Return [X, Y] of the center of cell containing provided text 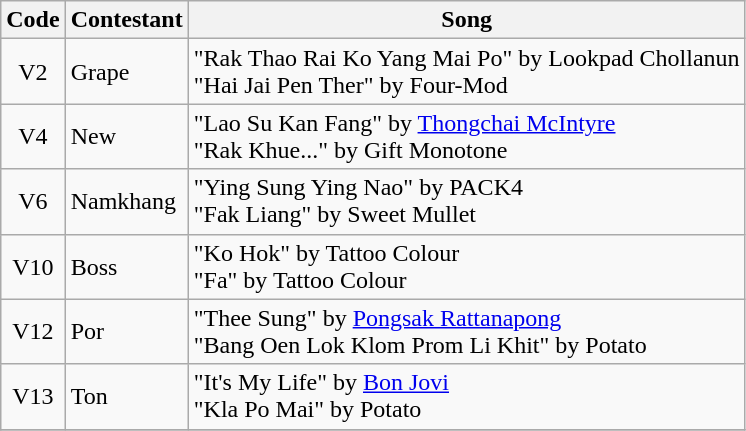
"Thee Sung" by Pongsak Rattanapong"Bang Oen Lok Klom Prom Li Khit" by Potato [466, 332]
V10 [33, 266]
Ton [126, 396]
Por [126, 332]
Code [33, 20]
V4 [33, 136]
Grape [126, 72]
"Ying Sung Ying Nao" by PACK4"Fak Liang" by Sweet Mullet [466, 202]
V6 [33, 202]
Contestant [126, 20]
New [126, 136]
"Lao Su Kan Fang" by Thongchai McIntyre"Rak Khue..." by Gift Monotone [466, 136]
"Ko Hok" by Tattoo Colour"Fa" by Tattoo Colour [466, 266]
"Rak Thao Rai Ko Yang Mai Po" by Lookpad Chollanun"Hai Jai Pen Ther" by Four-Mod [466, 72]
V13 [33, 396]
Namkhang [126, 202]
V2 [33, 72]
V12 [33, 332]
"It's My Life" by Bon Jovi"Kla Po Mai" by Potato [466, 396]
Song [466, 20]
Boss [126, 266]
